Return [x, y] of the center of cell containing provided text 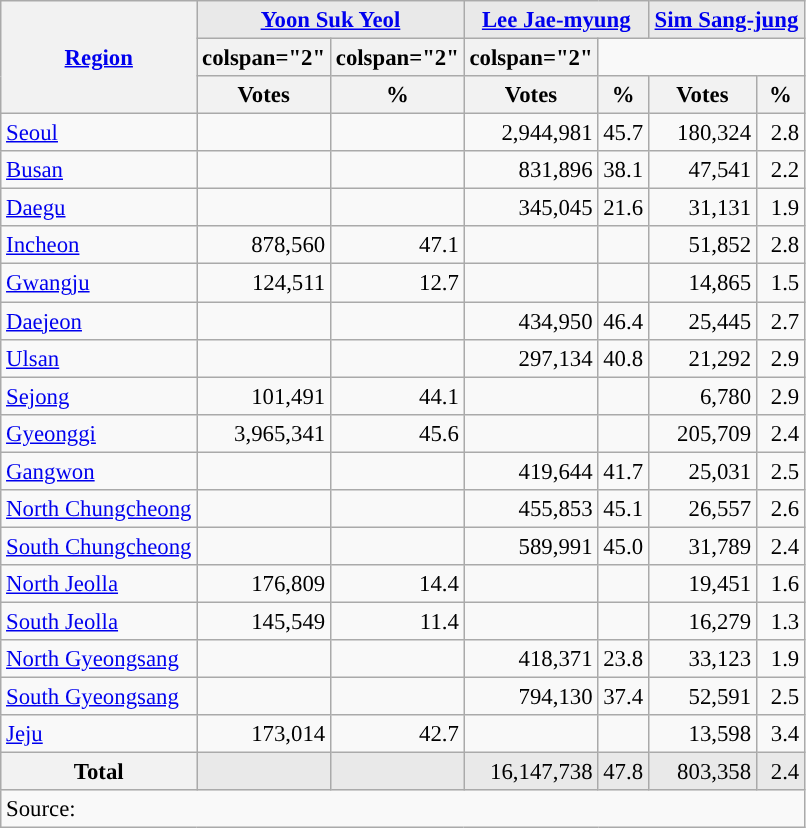
Sim Sang-jung [726, 20]
Incheon [99, 245]
North Jeolla [99, 584]
38.1 [623, 170]
14,865 [702, 283]
Total [99, 772]
25,031 [702, 471]
419,644 [531, 471]
434,950 [531, 321]
2.6 [780, 509]
Seoul [99, 133]
2.7 [780, 321]
878,560 [264, 245]
589,991 [531, 546]
South Chungcheong [99, 546]
297,134 [531, 358]
Gwangju [99, 283]
418,371 [531, 659]
51,852 [702, 245]
Ulsan [99, 358]
1.3 [780, 621]
Source: [403, 809]
45.0 [623, 546]
794,130 [531, 697]
14.4 [397, 584]
173,014 [264, 734]
1.5 [780, 283]
47.8 [623, 772]
11.4 [397, 621]
Gyeonggi [99, 433]
803,358 [702, 772]
21.6 [623, 208]
205,709 [702, 433]
33,123 [702, 659]
3,965,341 [264, 433]
North Gyeongsang [99, 659]
455,853 [531, 509]
3.4 [780, 734]
26,557 [702, 509]
12.7 [397, 283]
176,809 [264, 584]
101,491 [264, 396]
Daegu [99, 208]
Jeju [99, 734]
Gangwon [99, 471]
45.1 [623, 509]
25,445 [702, 321]
47.1 [397, 245]
Lee Jae-myung [556, 20]
19,451 [702, 584]
145,549 [264, 621]
45.7 [623, 133]
Busan [99, 170]
45.6 [397, 433]
47,541 [702, 170]
42.7 [397, 734]
40.8 [623, 358]
Region [99, 58]
831,896 [531, 170]
Daejeon [99, 321]
41.7 [623, 471]
16,147,738 [531, 772]
21,292 [702, 358]
North Chungcheong [99, 509]
52,591 [702, 697]
2.2 [780, 170]
13,598 [702, 734]
Yoon Suk Yeol [330, 20]
124,511 [264, 283]
31,131 [702, 208]
South Jeolla [99, 621]
South Gyeongsang [99, 697]
37.4 [623, 697]
Sejong [99, 396]
46.4 [623, 321]
345,045 [531, 208]
1.6 [780, 584]
44.1 [397, 396]
6,780 [702, 396]
23.8 [623, 659]
31,789 [702, 546]
16,279 [702, 621]
2,944,981 [531, 133]
180,324 [702, 133]
